Pinpoint the cell where the given text exists, returning its (x, y) midpoint coordinate. 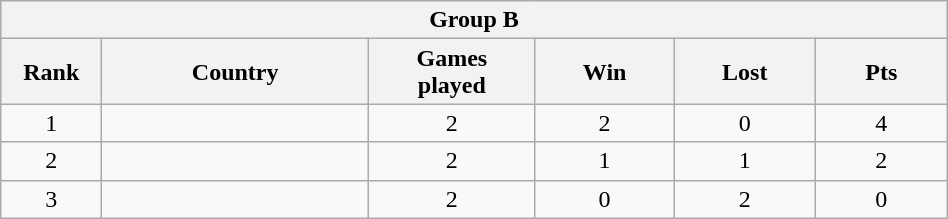
Rank (52, 72)
Group B (474, 20)
Lost (744, 72)
Pts (881, 72)
3 (52, 199)
Games played (452, 72)
Country (236, 72)
4 (881, 123)
Win (604, 72)
